From the cell containing the given text, extract its center point as [x, y] coordinate. 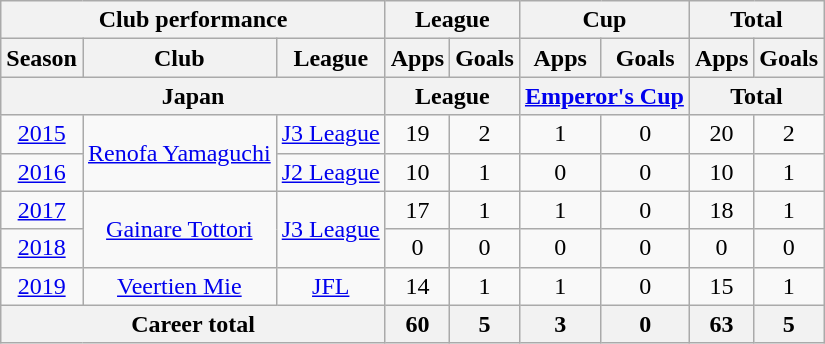
17 [417, 210]
Gainare Tottori [179, 229]
Club performance [193, 20]
20 [721, 134]
2015 [42, 134]
JFL [330, 286]
2017 [42, 210]
Veertien Mie [179, 286]
Renofa Yamaguchi [179, 153]
Career total [193, 324]
Cup [604, 20]
63 [721, 324]
15 [721, 286]
Season [42, 58]
Club [179, 58]
J2 League [330, 172]
60 [417, 324]
Japan [193, 96]
2019 [42, 286]
3 [560, 324]
2016 [42, 172]
18 [721, 210]
19 [417, 134]
Emperor's Cup [604, 96]
14 [417, 286]
2018 [42, 248]
